Return (X, Y) of the center of cell containing provided text 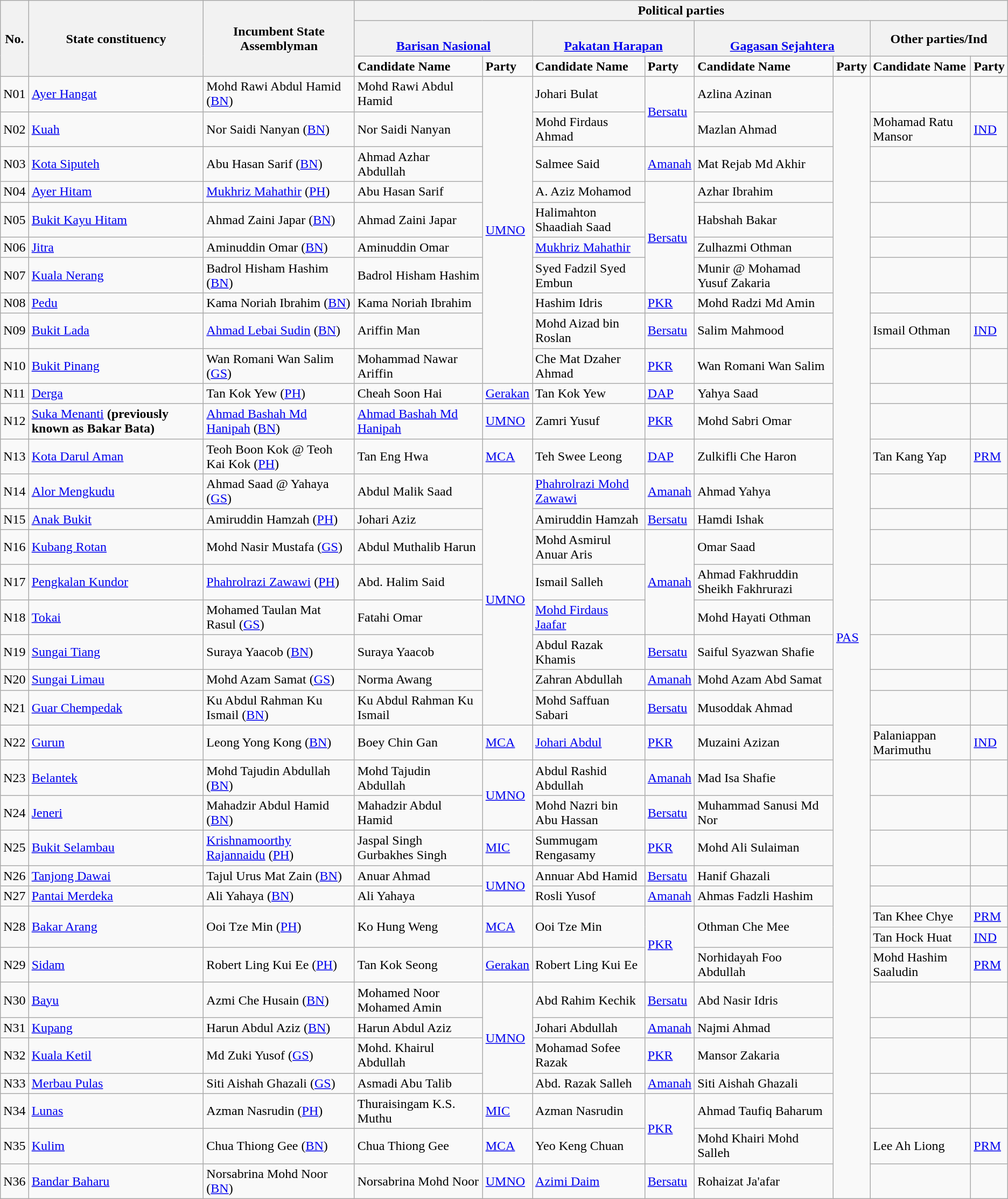
Azman Nasrudin (589, 1111)
Wan Romani Wan Salim (764, 365)
Tan Khee Chye (921, 917)
Amiruddin Hamzah (589, 519)
Yahya Saad (764, 394)
Mohamed Taulan Mat Rasul (GS) (279, 617)
Tan Kok Seong (418, 965)
Mat Rejab Md Akhir (764, 164)
Johari Aziz (418, 519)
Summugam Rengasamy (589, 848)
Ayer Hitam (116, 192)
Mohd Firdaus Jaafar (589, 617)
Jitra (116, 247)
Amiruddin Hamzah (PH) (279, 519)
Suraya Yaacob (418, 652)
N02 (15, 129)
Md Zuki Yusof (GS) (279, 1056)
Azman Nasrudin (PH) (279, 1111)
Ahmad Bashah Md Hanipah (418, 421)
Bukit Kayu Hitam (116, 220)
Abd Nasir Idris (764, 1000)
Kama Noriah Ibrahim (BN) (279, 303)
Azmi Che Husain (BN) (279, 1000)
Bayu (116, 1000)
Hamdi Ishak (764, 519)
Tan Kang Yap (921, 457)
Mohammad Nawar Ariffin (418, 365)
N22 (15, 742)
Tokai (116, 617)
Johari Abdul (589, 742)
Ahmad Taufiq Baharum (764, 1111)
Ali Yahaya (BN) (279, 896)
Mohd Radzi Md Amin (764, 303)
N08 (15, 303)
Ko Hung Weng (418, 927)
Nor Saidi Nanyan (418, 129)
Political parties (681, 11)
Ayer Hangat (116, 94)
Annuar Abd Hamid (589, 875)
Anak Bukit (116, 519)
Tan Kok Yew (589, 394)
Lee Ah Liong (921, 1146)
Boey Chin Gan (418, 742)
Mohd. Khairul Abdullah (418, 1056)
Kuala Nerang (116, 275)
N01 (15, 94)
Siti Aishah Ghazali (GS) (279, 1083)
Teoh Boon Kok @ Teoh Kai Kok (PH) (279, 457)
Siti Aishah Ghazali (764, 1083)
N26 (15, 875)
Bukit Lada (116, 331)
Pengkalan Kundor (116, 582)
Ahmad Lebai Sudin (BN) (279, 331)
Guar Chempedak (116, 708)
Bukit Pinang (116, 365)
Kama Noriah Ibrahim (418, 303)
N36 (15, 1181)
Saiful Syazwan Shafie (764, 652)
Abu Hasan Sarif (BN) (279, 164)
Chua Thiong Gee (418, 1146)
N10 (15, 365)
N28 (15, 927)
Abdul Malik Saad (418, 491)
Ooi Tze Min (589, 927)
Mohd Asmirul Anuar Aris (589, 547)
Sungai Limau (116, 680)
Zahran Abdullah (589, 680)
Azlina Azinan (764, 94)
Pantai Merdeka (116, 896)
Abd. Halim Said (418, 582)
N18 (15, 617)
Mohd Azam Samat (GS) (279, 680)
N15 (15, 519)
Mukhriz Mahathir (PH) (279, 192)
Norsabrina Mohd Noor (418, 1181)
N32 (15, 1056)
Teh Swee Leong (589, 457)
Robert Ling Kui Ee (PH) (279, 965)
N27 (15, 896)
N07 (15, 275)
Kuah (116, 129)
Ali Yahaya (418, 896)
Halimahton Shaadiah Saad (589, 220)
Ahmad Azhar Abdullah (418, 164)
N20 (15, 680)
Jaspal Singh Gurbakhes Singh (418, 848)
Kubang Rotan (116, 547)
Othman Che Mee (764, 927)
Incumbent State Assemblyman (279, 39)
Ooi Tze Min (PH) (279, 927)
Bakar Arang (116, 927)
Azhar Ibrahim (764, 192)
Salim Mahmood (764, 331)
Abdul Muthalib Harun (418, 547)
Mohd Khairi Mohd Salleh (764, 1146)
Lunas (116, 1111)
N14 (15, 491)
Badrol Hisham Hashim (BN) (279, 275)
Pakatan Harapan (614, 39)
Sungai Tiang (116, 652)
N25 (15, 848)
Abd Rahim Kechik (589, 1000)
Norhidayah Foo Abdullah (764, 965)
Mohamad Sofee Razak (589, 1056)
Nor Saidi Nanyan (BN) (279, 129)
Leong Yong Kong (BN) (279, 742)
Mohd Ali Sulaiman (764, 848)
Omar Saad (764, 547)
Bukit Selambau (116, 848)
N29 (15, 965)
Abd. Razak Salleh (589, 1083)
Barisan Nasional (443, 39)
N03 (15, 164)
Merbau Pulas (116, 1083)
Harun Abdul Aziz (418, 1028)
Mohd Tajudin Abdullah (418, 778)
Kulim (116, 1146)
N35 (15, 1146)
No. (15, 39)
Ismail Othman (921, 331)
Asmadi Abu Talib (418, 1083)
Mohd Aizad bin Roslan (589, 331)
Phahrolrazi Zawawi (PH) (279, 582)
Bandar Baharu (116, 1181)
A. Aziz Mohamod (589, 192)
Mohd Sabri Omar (764, 421)
Krishnamoorthy Rajannaidu (PH) (279, 848)
Mohamad Ratu Mansor (921, 129)
Mohd Azam Abd Samat (764, 680)
Muhammad Sanusi Md Nor (764, 812)
Ahmad Fakhruddin Sheikh Fakhrurazi (764, 582)
N17 (15, 582)
Abdul Rashid Abdullah (589, 778)
Tan Hock Huat (921, 937)
N30 (15, 1000)
PAS (851, 638)
Mohd Rawi Abdul Hamid (418, 94)
Ahmad Zaini Japar (BN) (279, 220)
Mad Isa Shafie (764, 778)
Kupang (116, 1028)
N21 (15, 708)
Ku Abdul Rahman Ku Ismail (BN) (279, 708)
Phahrolrazi Mohd Zawawi (589, 491)
Kuala Ketil (116, 1056)
N19 (15, 652)
Hashim Idris (589, 303)
Norma Awang (418, 680)
Jeneri (116, 812)
Mahadzir Abdul Hamid (418, 812)
Zamri Yusuf (589, 421)
N33 (15, 1083)
Mahadzir Abdul Hamid (BN) (279, 812)
Azimi Daim (589, 1181)
Ahmad Zaini Japar (418, 220)
Kota Siputeh (116, 164)
N06 (15, 247)
Rosli Yusof (589, 896)
Tan Kok Yew (PH) (279, 394)
Belantek (116, 778)
Fatahi Omar (418, 617)
Wan Romani Wan Salim (GS) (279, 365)
N09 (15, 331)
Gagasan Sejahtera (782, 39)
Alor Mengkudu (116, 491)
Derga (116, 394)
Muzaini Azizan (764, 742)
Mohd Nasir Mustafa (GS) (279, 547)
Abu Hasan Sarif (418, 192)
Musoddak Ahmad (764, 708)
Mohd Nazri bin Abu Hassan (589, 812)
Abdul Razak Khamis (589, 652)
Mohd Firdaus Ahmad (589, 129)
Tanjong Dawai (116, 875)
Mukhriz Mahathir (589, 247)
Mohd Hayati Othman (764, 617)
Ku Abdul Rahman Ku Ismail (418, 708)
Mohd Rawi Abdul Hamid (BN) (279, 94)
Kota Darul Aman (116, 457)
Sidam (116, 965)
Badrol Hisham Hashim (418, 275)
Mansor Zakaria (764, 1056)
Rohaizat Ja'afar (764, 1181)
N24 (15, 812)
Johari Abdullah (589, 1028)
Ahmad Yahya (764, 491)
Mazlan Ahmad (764, 129)
Che Mat Dzaher Ahmad (589, 365)
Norsabrina Mohd Noor (BN) (279, 1181)
Ahmad Saad @ Yahaya (GS) (279, 491)
Yeo Keng Chuan (589, 1146)
Zulhazmi Othman (764, 247)
Harun Abdul Aziz (BN) (279, 1028)
Salmee Said (589, 164)
Ariffin Man (418, 331)
Cheah Soon Hai (418, 394)
Mohd Tajudin Abdullah (BN) (279, 778)
N05 (15, 220)
N13 (15, 457)
N31 (15, 1028)
Robert Ling Kui Ee (589, 965)
Tan Eng Hwa (418, 457)
N16 (15, 547)
Anuar Ahmad (418, 875)
Other parties/Ind (939, 39)
Thuraisingam K.S. Muthu (418, 1111)
Mohd Saffuan Sabari (589, 708)
Pedu (116, 303)
Ahmad Bashah Md Hanipah (BN) (279, 421)
N12 (15, 421)
Mohd Hashim Saaludin (921, 965)
State constituency (116, 39)
N23 (15, 778)
Ismail Salleh (589, 582)
N11 (15, 394)
Aminuddin Omar (BN) (279, 247)
Syed Fadzil Syed Embun (589, 275)
Ahmas Fadzli Hashim (764, 896)
Suka Menanti (previously known as Bakar Bata) (116, 421)
Palaniappan Marimuthu (921, 742)
Johari Bulat (589, 94)
N34 (15, 1111)
Mohamed Noor Mohamed Amin (418, 1000)
Tajul Urus Mat Zain (BN) (279, 875)
Gurun (116, 742)
Hanif Ghazali (764, 875)
Najmi Ahmad (764, 1028)
Aminuddin Omar (418, 247)
N04 (15, 192)
Chua Thiong Gee (BN) (279, 1146)
Zulkifli Che Haron (764, 457)
Munir @ Mohamad Yusuf Zakaria (764, 275)
Suraya Yaacob (BN) (279, 652)
Habshah Bakar (764, 220)
